Find where the given text appears and provide that cell's center as [x, y] coordinate. 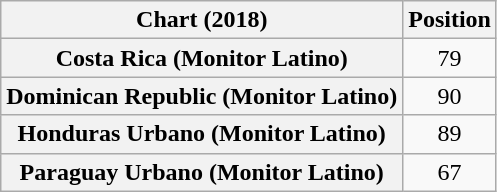
67 [450, 172]
Dominican Republic (Monitor Latino) [202, 96]
79 [450, 58]
89 [450, 134]
Honduras Urbano (Monitor Latino) [202, 134]
Costa Rica (Monitor Latino) [202, 58]
90 [450, 96]
Position [450, 20]
Paraguay Urbano (Monitor Latino) [202, 172]
Chart (2018) [202, 20]
